Output the (X, Y) coordinate of the center of the cell containing the given text.  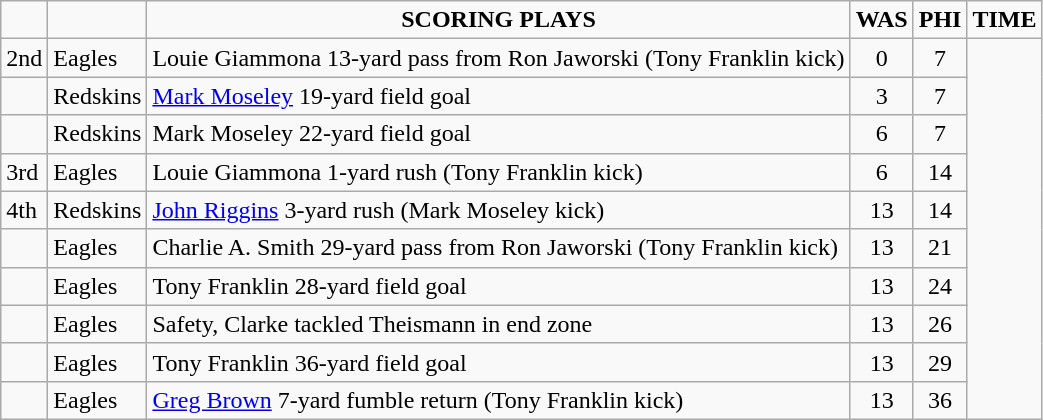
26 (940, 324)
TIME (1004, 20)
WAS (882, 20)
Greg Brown 7-yard fumble return (Tony Franklin kick) (498, 400)
29 (940, 362)
Charlie A. Smith 29-yard pass from Ron Jaworski (Tony Franklin kick) (498, 248)
4th (24, 210)
2nd (24, 58)
John Riggins 3-yard rush (Mark Moseley kick) (498, 210)
Louie Giammona 13-yard pass from Ron Jaworski (Tony Franklin kick) (498, 58)
Tony Franklin 36-yard field goal (498, 362)
Louie Giammona 1-yard rush (Tony Franklin kick) (498, 172)
3rd (24, 172)
21 (940, 248)
Mark Moseley 22-yard field goal (498, 134)
Tony Franklin 28-yard field goal (498, 286)
Mark Moseley 19-yard field goal (498, 96)
3 (882, 96)
PHI (940, 20)
36 (940, 400)
0 (882, 58)
Safety, Clarke tackled Theismann in end zone (498, 324)
24 (940, 286)
SCORING PLAYS (498, 20)
